Capture the cell that displays the provided text and extract its [X, Y] central coordinate. 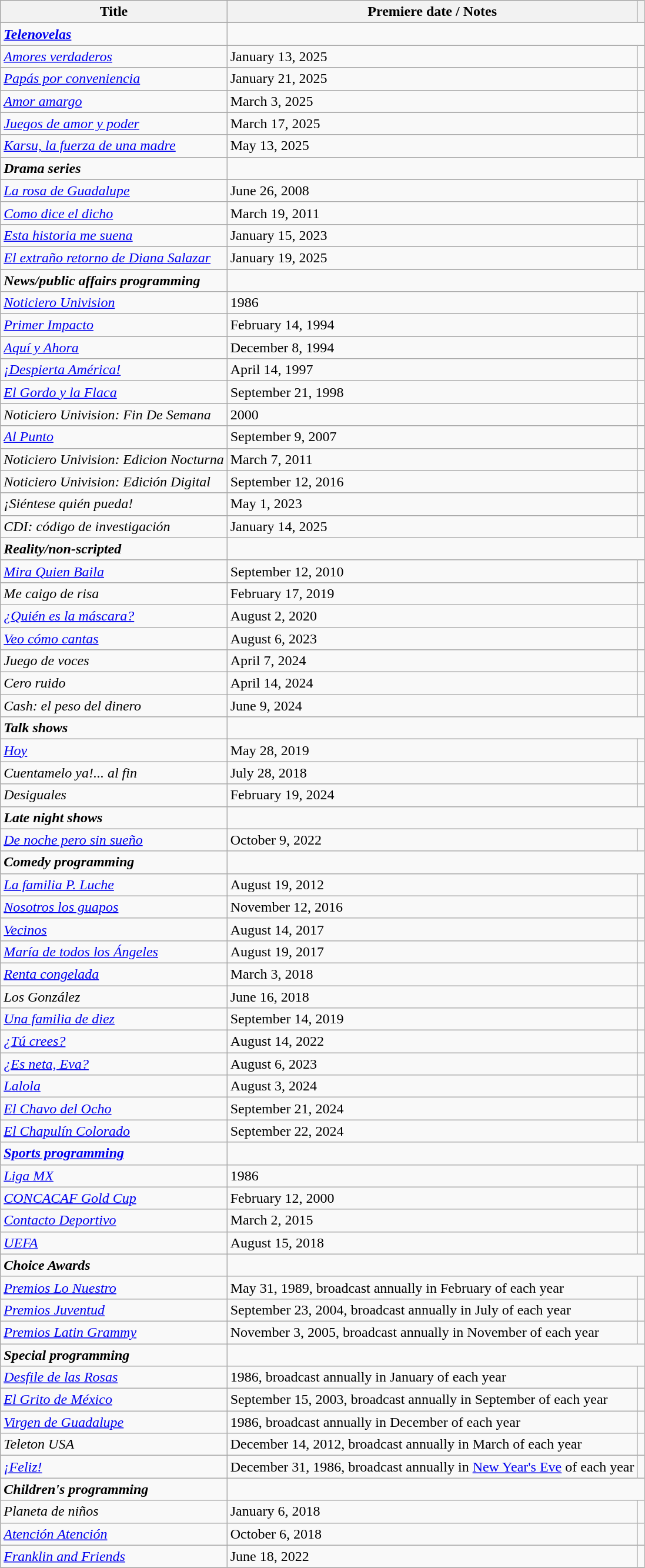
Vecinos [114, 929]
August 19, 2017 [432, 952]
Primer Impacto [114, 325]
November 3, 2005, broadcast annually in November of each year [432, 1332]
Liga MX [114, 1176]
¡Feliz! [114, 1467]
June 18, 2022 [432, 1556]
January 13, 2025 [432, 56]
Desfile de las Rosas [114, 1377]
March 2, 2015 [432, 1220]
Noticiero Univision: Edición Digital [114, 482]
September 21, 2024 [432, 1109]
April 14, 2024 [432, 683]
Comedy programming [114, 862]
Special programming [114, 1355]
December 14, 2012, broadcast annually in March of each year [432, 1444]
La rosa de Guadalupe [114, 191]
December 8, 1994 [432, 348]
Amores verdaderos [114, 56]
Cero ruido [114, 683]
June 26, 2008 [432, 191]
April 14, 1997 [432, 370]
1986, broadcast annually in January of each year [432, 1377]
Noticiero Univision: Edicion Nocturna [114, 459]
Una familia de diez [114, 1019]
Amor amargo [114, 101]
February 12, 2000 [432, 1198]
October 9, 2022 [432, 840]
Title [114, 12]
February 19, 2024 [432, 795]
Teleton USA [114, 1444]
¡Siéntese quién pueda! [114, 504]
Hoy [114, 750]
El Chapulín Colorado [114, 1131]
UEFA [114, 1243]
January 14, 2025 [432, 526]
March 7, 2011 [432, 459]
January 15, 2023 [432, 235]
Papás por conveniencia [114, 79]
El Grito de México [114, 1400]
Franklin and Friends [114, 1556]
January 6, 2018 [432, 1512]
1986, broadcast annually in December of each year [432, 1422]
August 3, 2024 [432, 1086]
Aquí y Ahora [114, 348]
May 31, 1989, broadcast annually in February of each year [432, 1287]
CDI: código de investigación [114, 526]
Karsu, la fuerza de una madre [114, 146]
May 1, 2023 [432, 504]
Premios Latin Grammy [114, 1332]
Noticiero Univision [114, 303]
Juegos de amor y poder [114, 124]
May 13, 2025 [432, 146]
Contacto Deportivo [114, 1220]
March 3, 2018 [432, 974]
August 2, 2020 [432, 616]
Premios Lo Nuestro [114, 1287]
Desiguales [114, 795]
March 3, 2025 [432, 101]
February 17, 2019 [432, 593]
August 15, 2018 [432, 1243]
September 12, 2010 [432, 571]
August 14, 2017 [432, 929]
September 15, 2003, broadcast annually in September of each year [432, 1400]
Premios Juventud [114, 1310]
Esta historia me suena [114, 235]
Cuentamelo ya!... al fin [114, 773]
Mira Quien Baila [114, 571]
Como dice el dicho [114, 213]
May 28, 2019 [432, 750]
September 23, 2004, broadcast annually in July of each year [432, 1310]
March 17, 2025 [432, 124]
Al Punto [114, 437]
Atención Atención [114, 1534]
Telenovelas [114, 34]
Sports programming [114, 1153]
¿Tú crees? [114, 1042]
September 21, 1998 [432, 392]
March 19, 2011 [432, 213]
September 9, 2007 [432, 437]
El Gordo y la Flaca [114, 392]
November 12, 2016 [432, 907]
2000 [432, 415]
Nosotros los guapos [114, 907]
January 21, 2025 [432, 79]
Veo cómo cantas [114, 638]
News/public affairs programming [114, 281]
Choice Awards [114, 1265]
Renta congelada [114, 974]
Planeta de niños [114, 1512]
De noche pero sin sueño [114, 840]
¿Es neta, Eva? [114, 1064]
¿Quién es la máscara? [114, 616]
September 14, 2019 [432, 1019]
Juego de voces [114, 661]
August 14, 2022 [432, 1042]
¡Despierta América! [114, 370]
December 31, 1986, broadcast annually in New Year's Eve of each year [432, 1467]
Late night shows [114, 818]
September 12, 2016 [432, 482]
Noticiero Univision: Fin De Semana [114, 415]
Children's programming [114, 1489]
CONCACAF Gold Cup [114, 1198]
Lalola [114, 1086]
February 14, 1994 [432, 325]
Premiere date / Notes [432, 12]
June 9, 2024 [432, 706]
October 6, 2018 [432, 1534]
August 19, 2012 [432, 885]
El extraño retorno de Diana Salazar [114, 258]
Drama series [114, 168]
April 7, 2024 [432, 661]
July 28, 2018 [432, 773]
Cash: el peso del dinero [114, 706]
Los González [114, 997]
January 19, 2025 [432, 258]
June 16, 2018 [432, 997]
María de todos los Ángeles [114, 952]
Virgen de Guadalupe [114, 1422]
Reality/non-scripted [114, 549]
Talk shows [114, 728]
September 22, 2024 [432, 1131]
Me caigo de risa [114, 593]
El Chavo del Ocho [114, 1109]
La familia P. Luche [114, 885]
